Search for the cell housing the specified text and yield its (X, Y) center coordinate. 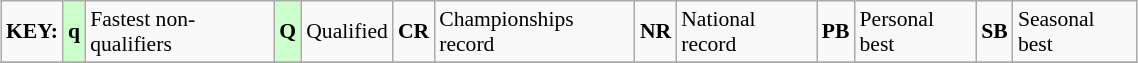
Personal best (916, 32)
KEY: (32, 32)
Qualified (347, 32)
Q (288, 32)
Seasonal best (1075, 32)
CR (414, 32)
Fastest non-qualifiers (180, 32)
NR (656, 32)
PB (836, 32)
Championships record (534, 32)
National record (746, 32)
SB (994, 32)
q (74, 32)
